Capture the cell that displays the provided text and extract its [x, y] central coordinate. 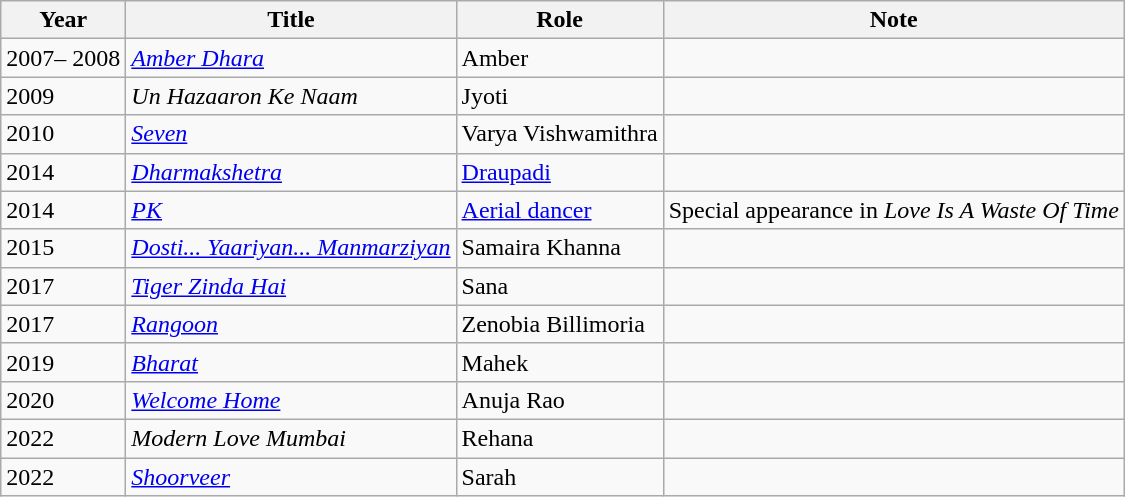
2007– 2008 [64, 58]
Sarah [560, 477]
Welcome Home [291, 400]
Role [560, 20]
Seven [291, 134]
Aerial dancer [560, 210]
Dharmakshetra [291, 172]
Tiger Zinda Hai [291, 286]
Mahek [560, 362]
Note [894, 20]
Dosti... Yaariyan... Manmarziyan [291, 248]
Amber Dhara [291, 58]
Shoorveer [291, 477]
Modern Love Mumbai [291, 438]
Zenobia Billimoria [560, 324]
2019 [64, 362]
2020 [64, 400]
Bharat [291, 362]
2010 [64, 134]
Draupadi [560, 172]
PK [291, 210]
Un Hazaaron Ke Naam [291, 96]
Anuja Rao [560, 400]
Special appearance in Love Is A Waste Of Time [894, 210]
2015 [64, 248]
Sana [560, 286]
Varya Vishwamithra [560, 134]
Title [291, 20]
Amber [560, 58]
Year [64, 20]
Rehana [560, 438]
Jyoti [560, 96]
Rangoon [291, 324]
2009 [64, 96]
Samaira Khanna [560, 248]
